Return the (x, y) coordinate for the center point of the cell that contains the specified text.  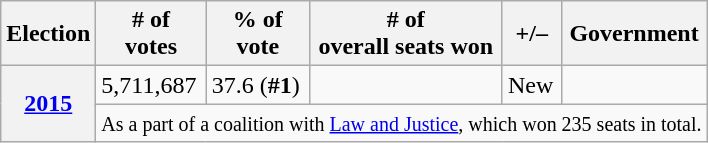
+/– (532, 34)
Election (48, 34)
# ofoverall seats won (406, 34)
As a part of a coalition with Law and Justice, which won 235 seats in total. (402, 123)
% ofvote (258, 34)
# ofvotes (151, 34)
5,711,687 (151, 85)
Government (634, 34)
37.6 (#1) (258, 85)
New (532, 85)
2015 (48, 104)
